Capture the cell that displays the provided text and extract its [X, Y] central coordinate. 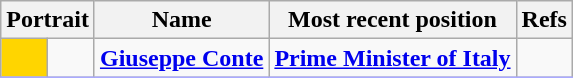
Portrait [48, 20]
Name [181, 20]
Giuseppe Conte [181, 58]
Most recent position [392, 20]
Prime Minister of Italy [392, 58]
Refs [544, 20]
